Determine the (x, y) coordinate at the center of the cell enclosing the given text.  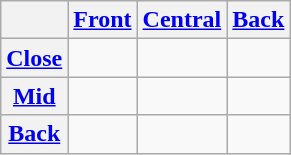
Front (102, 20)
Central (182, 20)
Mid (34, 96)
Close (34, 58)
